Return (X, Y) of the center of cell containing provided text 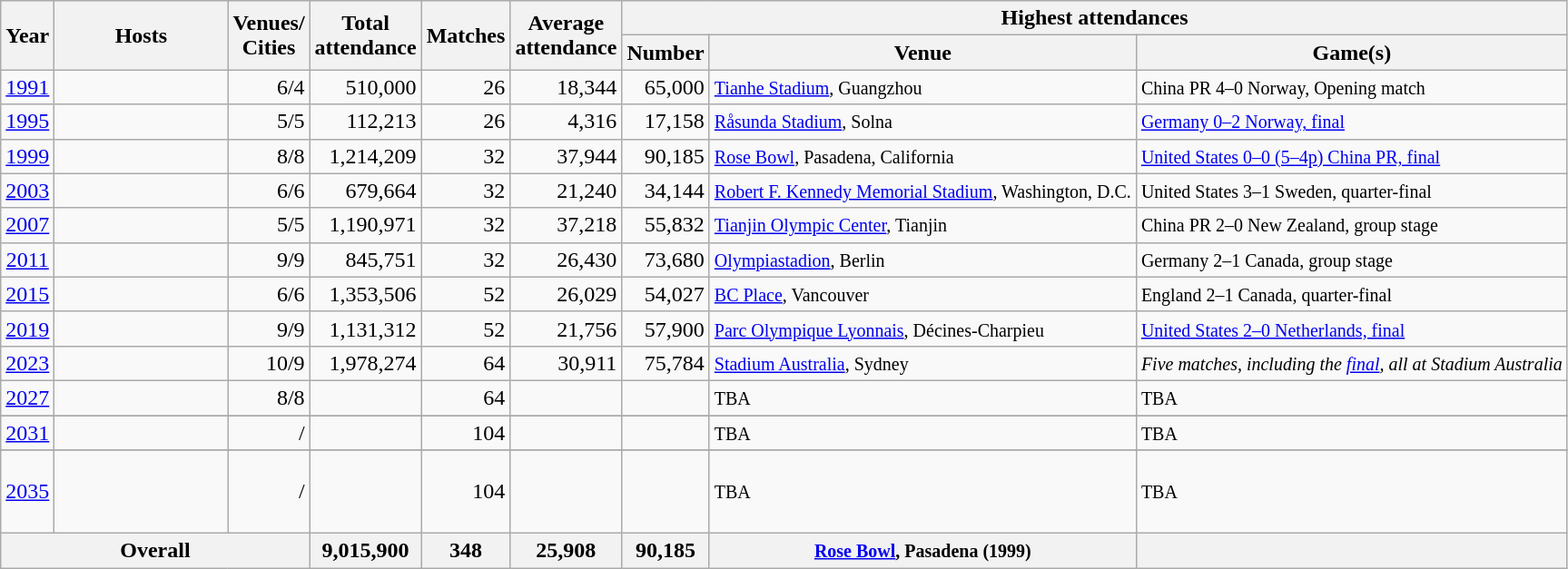
2011 (27, 260)
510,000 (365, 87)
26,029 (567, 294)
6/4 (269, 87)
Game(s) (1351, 53)
25,908 (567, 551)
21,240 (567, 191)
845,751 (365, 260)
Germany 2–1 Canada, group stage (1351, 260)
73,680 (666, 260)
Olympiastadion, Berlin (922, 260)
Råsunda Stadium, Solna (922, 122)
37,218 (567, 225)
United States 0–0 (5–4p) China PR, final (1351, 156)
1,978,274 (365, 363)
China PR 2–0 New Zealand, group stage (1351, 225)
United States 2–0 Netherlands, final (1351, 329)
2019 (27, 329)
Number (666, 53)
China PR 4–0 Norway, Opening match (1351, 87)
65,000 (666, 87)
England 2–1 Canada, quarter-final (1351, 294)
2031 (27, 433)
1999 (27, 156)
679,664 (365, 191)
2035 (27, 492)
112,213 (365, 122)
17,158 (666, 122)
18,344 (567, 87)
1995 (27, 122)
Venues/Cities (269, 35)
Rose Bowl, Pasadena, California (922, 156)
75,784 (666, 363)
2027 (27, 397)
Five matches, including the final, all at Stadium Australia (1351, 363)
Totalattendance (365, 35)
Year (27, 35)
2003 (27, 191)
Highest attendances (1095, 18)
57,900 (666, 329)
1,190,971 (365, 225)
United States 3–1 Sweden, quarter-final (1351, 191)
Hosts (142, 35)
348 (466, 551)
Venue (922, 53)
Robert F. Kennedy Memorial Stadium, Washington, D.C. (922, 191)
Matches (466, 35)
Overall (155, 551)
Tianhe Stadium, Guangzhou (922, 87)
Stadium Australia, Sydney (922, 363)
1,131,312 (365, 329)
54,027 (666, 294)
55,832 (666, 225)
1991 (27, 87)
37,944 (567, 156)
2015 (27, 294)
4,316 (567, 122)
Averageattendance (567, 35)
9,015,900 (365, 551)
Rose Bowl, Pasadena (1999) (922, 551)
2023 (27, 363)
2007 (27, 225)
26,430 (567, 260)
Germany 0–2 Norway, final (1351, 122)
34,144 (666, 191)
Tianjin Olympic Center, Tianjin (922, 225)
BC Place, Vancouver (922, 294)
1,214,209 (365, 156)
21,756 (567, 329)
10/9 (269, 363)
1,353,506 (365, 294)
30,911 (567, 363)
Parc Olympique Lyonnais, Décines-Charpieu (922, 329)
